Return the (X, Y) coordinate for the center point of the cell that contains the specified text.  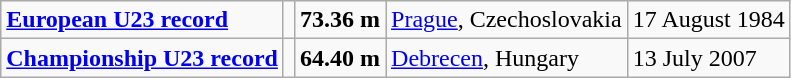
13 July 2007 (708, 58)
European U23 record (142, 20)
Debrecen, Hungary (507, 58)
17 August 1984 (708, 20)
64.40 m (340, 58)
Championship U23 record (142, 58)
73.36 m (340, 20)
Prague, Czechoslovakia (507, 20)
